Capture the cell that displays the provided text and extract its (x, y) central coordinate. 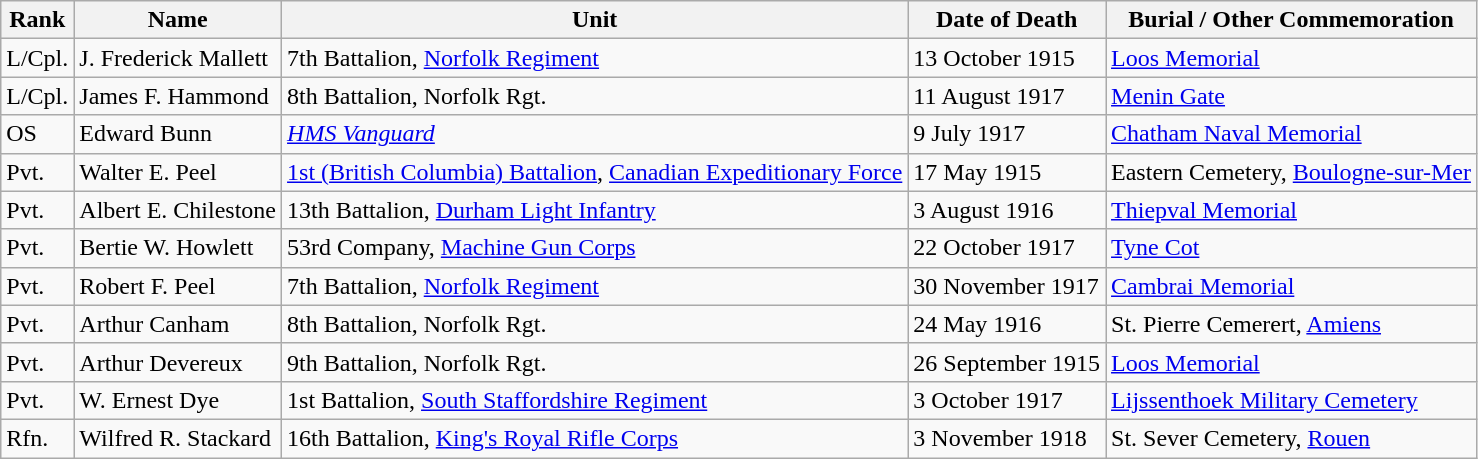
Albert E. Chilestone (178, 210)
St. Pierre Cemerert, Amiens (1292, 324)
16th Battalion, King's Royal Rifle Corps (595, 438)
W. Ernest Dye (178, 400)
24 May 1916 (1007, 324)
Rank (38, 20)
11 August 1917 (1007, 96)
13th Battalion, Durham Light Infantry (595, 210)
Bertie W. Howlett (178, 248)
26 September 1915 (1007, 362)
James F. Hammond (178, 96)
Menin Gate (1292, 96)
St. Sever Cemetery, Rouen (1292, 438)
22 October 1917 (1007, 248)
Arthur Canham (178, 324)
9 July 1917 (1007, 134)
Eastern Cemetery, Boulogne-sur-Mer (1292, 172)
Walter E. Peel (178, 172)
HMS Vanguard (595, 134)
3 October 1917 (1007, 400)
13 October 1915 (1007, 58)
Wilfred R. Stackard (178, 438)
17 May 1915 (1007, 172)
30 November 1917 (1007, 286)
53rd Company, Machine Gun Corps (595, 248)
9th Battalion, Norfolk Rgt. (595, 362)
Thiepval Memorial (1292, 210)
Name (178, 20)
1st Battalion, South Staffordshire Regiment (595, 400)
J. Frederick Mallett (178, 58)
3 August 1916 (1007, 210)
Cambrai Memorial (1292, 286)
1st (British Columbia) Battalion, Canadian Expeditionary Force (595, 172)
Tyne Cot (1292, 248)
Rfn. (38, 438)
Chatham Naval Memorial (1292, 134)
OS (38, 134)
Burial / Other Commemoration (1292, 20)
Lijssenthoek Military Cemetery (1292, 400)
3 November 1918 (1007, 438)
Date of Death (1007, 20)
Robert F. Peel (178, 286)
Unit (595, 20)
Edward Bunn (178, 134)
Arthur Devereux (178, 362)
